Output the (X, Y) coordinate of the center of the cell containing the given text.  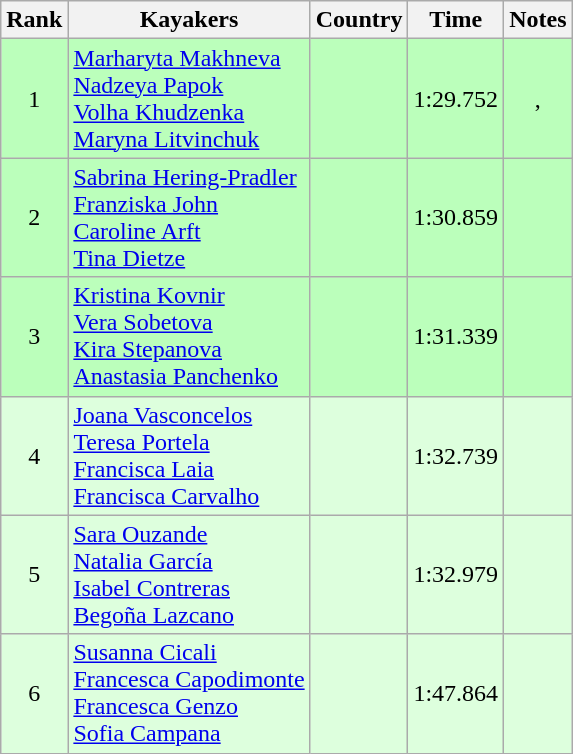
3 (34, 336)
Rank (34, 20)
Country (359, 20)
Kayakers (189, 20)
Kristina KovnirVera SobetovaKira StepanovaAnastasia Panchenko (189, 336)
Marharyta MakhnevaNadzeya PapokVolha KhudzenkaMaryna Litvinchuk (189, 98)
1:32.979 (456, 574)
5 (34, 574)
Time (456, 20)
Susanna CicaliFrancesca CapodimonteFrancesca GenzoSofia Campana (189, 694)
, (538, 98)
1:29.752 (456, 98)
1 (34, 98)
1:30.859 (456, 218)
2 (34, 218)
1:47.864 (456, 694)
1:31.339 (456, 336)
6 (34, 694)
1:32.739 (456, 456)
Sara OuzandeNatalia GarcíaIsabel ContrerasBegoña Lazcano (189, 574)
Joana VasconcelosTeresa PortelaFrancisca LaiaFrancisca Carvalho (189, 456)
Sabrina Hering-PradlerFranziska JohnCaroline ArftTina Dietze (189, 218)
4 (34, 456)
Notes (538, 20)
